Output the (X, Y) coordinate of the center of the cell containing the given text.  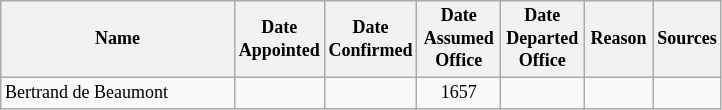
Reason (618, 39)
Date Departed Office (542, 39)
Date Assumed Office (459, 39)
Date Confirmed (370, 39)
Date Appointed (279, 39)
1657 (459, 92)
Bertrand de Beaumont (118, 92)
Sources (687, 39)
Name (118, 39)
